Identify which cell holds the provided text, then report its [X, Y] central coordinate. 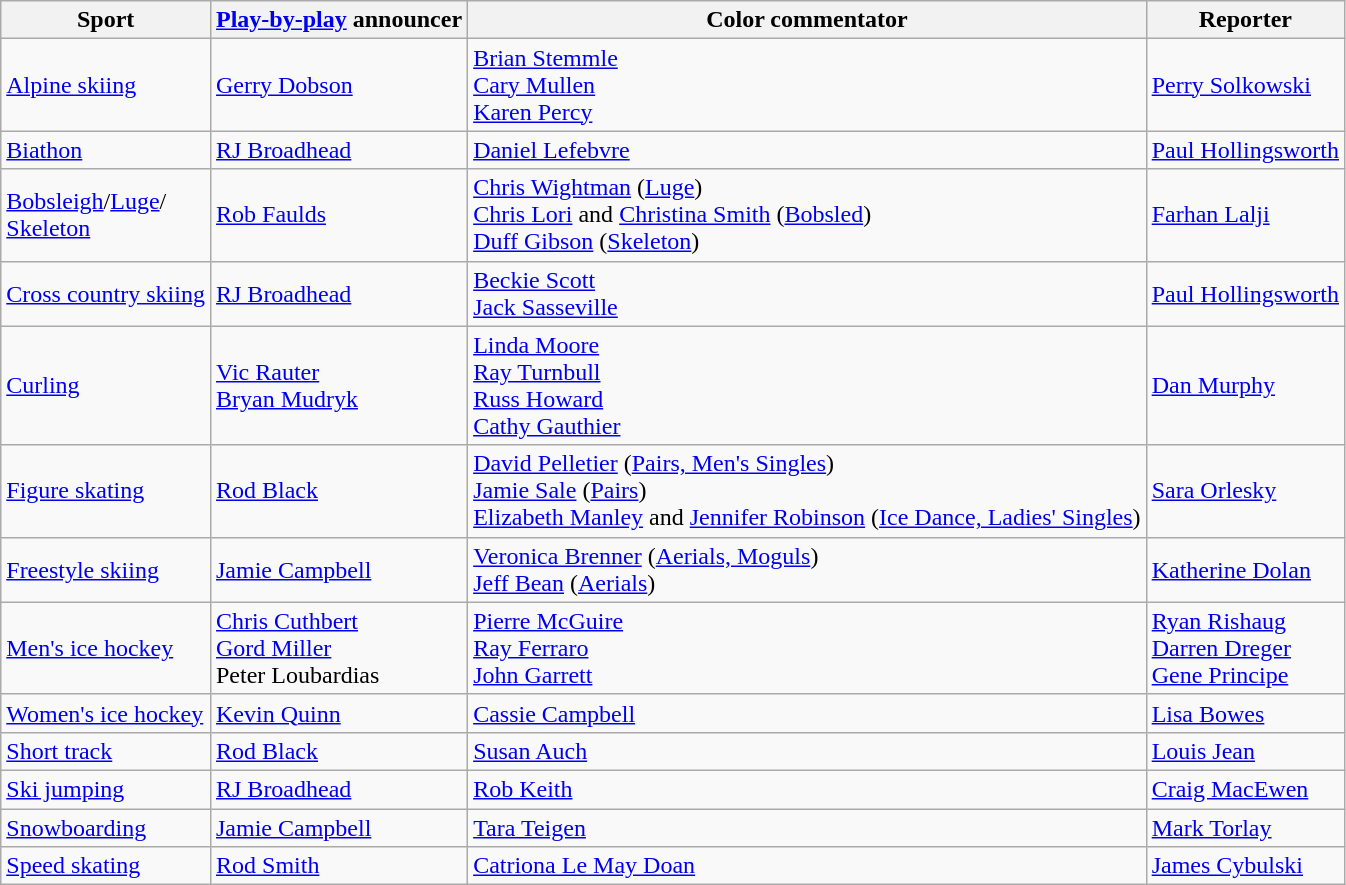
Pierre McGuireRay FerraroJohn Garrett [808, 648]
Chris CuthbertGord MillerPeter Loubardias [338, 648]
Speed skating [106, 866]
David Pelletier (Pairs, Men's Singles)Jamie Sale (Pairs)Elizabeth Manley and Jennifer Robinson (Ice Dance, Ladies' Singles) [808, 491]
James Cybulski [1245, 866]
Curling [106, 386]
Ryan RishaugDarren DregerGene Principe [1245, 648]
Freestyle skiing [106, 570]
Farhan Lalji [1245, 215]
Reporter [1245, 20]
Gerry Dobson [338, 85]
Chris Wightman (Luge)Chris Lori and Christina Smith (Bobsled)Duff Gibson (Skeleton) [808, 215]
Biathon [106, 150]
Louis Jean [1245, 751]
Kevin Quinn [338, 713]
Color commentator [808, 20]
Short track [106, 751]
Mark Torlay [1245, 827]
Rod Smith [338, 866]
Beckie ScottJack Sasseville [808, 294]
Figure skating [106, 491]
Craig MacEwen [1245, 789]
Daniel Lefebvre [808, 150]
Snowboarding [106, 827]
Catriona Le May Doan [808, 866]
Linda MooreRay TurnbullRuss HowardCathy Gauthier [808, 386]
Women's ice hockey [106, 713]
Susan Auch [808, 751]
Vic RauterBryan Mudryk [338, 386]
Katherine Dolan [1245, 570]
Rob Keith [808, 789]
Alpine skiing [106, 85]
Veronica Brenner (Aerials, Moguls)Jeff Bean (Aerials) [808, 570]
Ski jumping [106, 789]
Rob Faulds [338, 215]
Brian StemmleCary MullenKaren Percy [808, 85]
Lisa Bowes [1245, 713]
Sport [106, 20]
Cross country skiing [106, 294]
Dan Murphy [1245, 386]
Cassie Campbell [808, 713]
Play-by-play announcer [338, 20]
Bobsleigh/Luge/Skeleton [106, 215]
Tara Teigen [808, 827]
Sara Orlesky [1245, 491]
Perry Solkowski [1245, 85]
Men's ice hockey [106, 648]
